Return the (x, y) coordinate for the center point of the cell that contains the specified text.  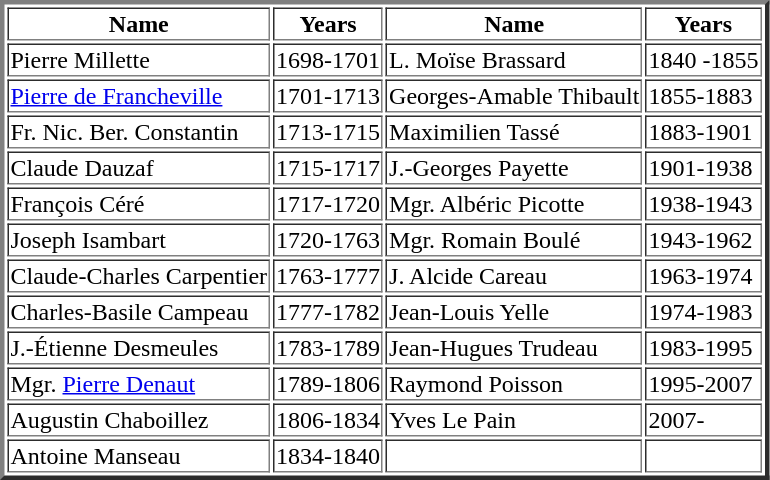
Mgr. Albéric Picotte (514, 204)
1777-1782 (328, 312)
1840 -1855 (703, 60)
1883-1901 (703, 132)
1783-1789 (328, 348)
1974-1983 (703, 312)
1717-1720 (328, 204)
1983-1995 (703, 348)
1715-1717 (328, 168)
1995-2007 (703, 384)
Claude Dauzaf (140, 168)
Pierre Millette (140, 60)
Raymond Poisson (514, 384)
Charles-Basile Campeau (140, 312)
Antoine Manseau (140, 456)
Yves Le Pain (514, 420)
2007- (703, 420)
Jean-Hugues Trudeau (514, 348)
1963-1974 (703, 276)
1901-1938 (703, 168)
Georges-Amable Thibault (514, 96)
1943-1962 (703, 240)
J. Alcide Careau (514, 276)
Mgr. Romain Boulé (514, 240)
J.-Étienne Desmeules (140, 348)
J.-Georges Payette (514, 168)
1720-1763 (328, 240)
Fr. Nic. Ber. Constantin (140, 132)
Maximilien Tassé (514, 132)
1713-1715 (328, 132)
François Céré (140, 204)
1701-1713 (328, 96)
Augustin Chaboillez (140, 420)
1855-1883 (703, 96)
Jean-Louis Yelle (514, 312)
Claude-Charles Carpentier (140, 276)
1806-1834 (328, 420)
Mgr. Pierre Denaut (140, 384)
Joseph Isambart (140, 240)
1938-1943 (703, 204)
1698-1701 (328, 60)
Pierre de Francheville (140, 96)
1763-1777 (328, 276)
1789-1806 (328, 384)
1834-1840 (328, 456)
L. Moïse Brassard (514, 60)
